Locate the cell with the specified text and output its [x, y] center coordinate. 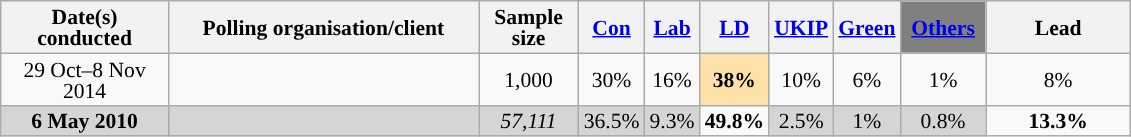
10% [801, 79]
8% [1058, 79]
Others [942, 27]
Date(s)conducted [85, 27]
Con [612, 27]
6 May 2010 [85, 120]
29 Oct–8 Nov 2014 [85, 79]
UKIP [801, 27]
30% [612, 79]
Polling organisation/client [323, 27]
49.8% [734, 120]
Lab [672, 27]
1,000 [528, 79]
16% [672, 79]
38% [734, 79]
57,111 [528, 120]
6% [866, 79]
36.5% [612, 120]
0.8% [942, 120]
13.3% [1058, 120]
2.5% [801, 120]
9.3% [672, 120]
Lead [1058, 27]
Green [866, 27]
Sample size [528, 27]
LD [734, 27]
